Find where the given text appears and provide that cell's center as (x, y) coordinate. 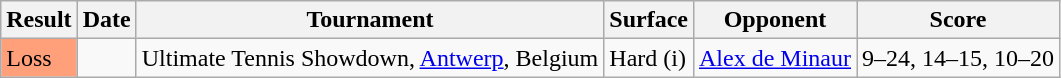
Tournament (370, 20)
9–24, 14–15, 10–20 (958, 58)
Loss (39, 58)
Opponent (774, 20)
Surface (649, 20)
Alex de Minaur (774, 58)
Ultimate Tennis Showdown, Antwerp, Belgium (370, 58)
Score (958, 20)
Hard (i) (649, 58)
Result (39, 20)
Date (106, 20)
